Find where the given text appears and provide that cell's center as [x, y] coordinate. 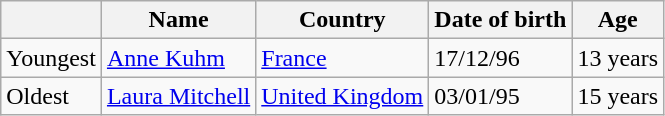
03/01/95 [500, 96]
Age [618, 20]
Youngest [52, 58]
13 years [618, 58]
17/12/96 [500, 58]
France [342, 58]
Name [178, 20]
15 years [618, 96]
United Kingdom [342, 96]
Anne Kuhm [178, 58]
Country [342, 20]
Oldest [52, 96]
Date of birth [500, 20]
Laura Mitchell [178, 96]
